Find where the given text appears and provide that cell's center as (x, y) coordinate. 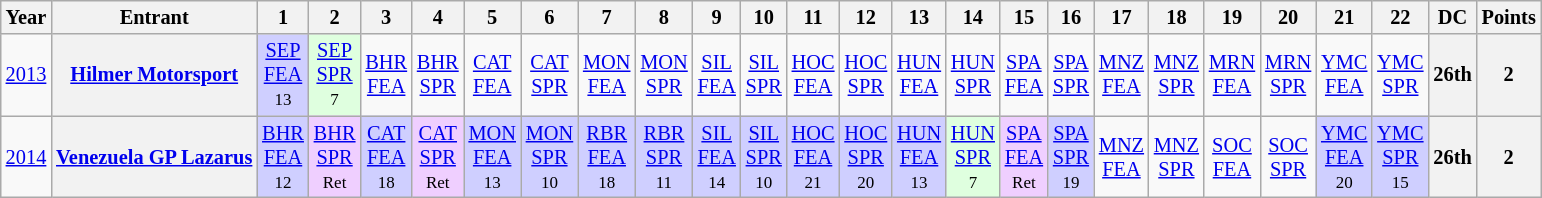
MONSPR (664, 75)
20 (1288, 17)
9 (717, 17)
BHRSPR (438, 75)
CATSPRRet (438, 157)
7 (606, 17)
MONFEA (606, 75)
HUNSPR (973, 75)
HOCFEA21 (814, 157)
SILSPR (764, 75)
HOCSPR20 (866, 157)
SPAFEA (1024, 75)
13 (919, 17)
SPAFEARet (1024, 157)
BHRSPRRet (335, 157)
RBRSPR11 (664, 157)
10 (764, 17)
BHRFEA (386, 75)
SEPSPR7 (335, 75)
SILFEA14 (717, 157)
HOCSPR (866, 75)
SILSPR10 (764, 157)
15 (1024, 17)
SOCSPR (1288, 157)
SOCFEA (1232, 157)
12 (866, 17)
16 (1071, 17)
SPASPR (1071, 75)
6 (550, 17)
SPASPR19 (1071, 157)
5 (492, 17)
Points (1509, 17)
HOCFEA (814, 75)
RBRFEA18 (606, 157)
MRNSPR (1288, 75)
BHRFEA12 (283, 157)
21 (1344, 17)
Entrant (154, 17)
Year (26, 17)
SILFEA (717, 75)
CATSPR (550, 75)
Hilmer Motorsport (154, 75)
2013 (26, 75)
HUNFEA (919, 75)
8 (664, 17)
MONSPR10 (550, 157)
4 (438, 17)
1 (283, 17)
Venezuela GP Lazarus (154, 157)
CATFEA (492, 75)
YMCFEA (1344, 75)
2014 (26, 157)
22 (1400, 17)
19 (1232, 17)
3 (386, 17)
MRNFEA (1232, 75)
MONFEA13 (492, 157)
YMCSPR15 (1400, 157)
CATFEA18 (386, 157)
YMCFEA20 (1344, 157)
14 (973, 17)
SEPFEA13 (283, 75)
YMCSPR (1400, 75)
17 (1122, 17)
HUNSPR7 (973, 157)
18 (1176, 17)
DC (1452, 17)
11 (814, 17)
HUNFEA13 (919, 157)
